From the cell containing the given text, extract its center point as [x, y] coordinate. 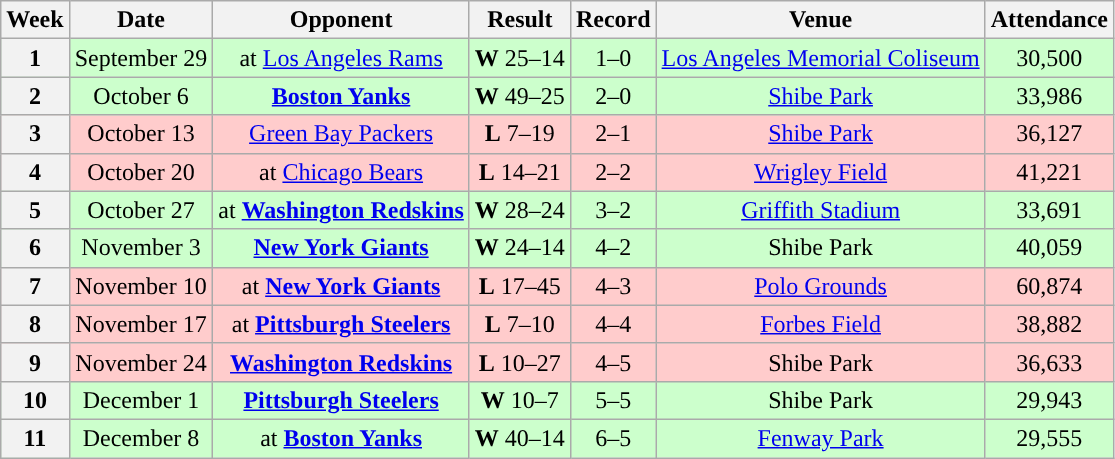
L 14–21 [520, 172]
at New York Giants [341, 286]
Week [35, 20]
Green Bay Packers [341, 134]
7 [35, 286]
November 17 [141, 324]
at Pittsburgh Steelers [341, 324]
Griffith Stadium [820, 210]
38,882 [1049, 324]
33,986 [1049, 96]
Opponent [341, 20]
Los Angeles Memorial Coliseum [820, 58]
W 28–24 [520, 210]
4–4 [613, 324]
L 7–10 [520, 324]
4–3 [613, 286]
6 [35, 248]
Boston Yanks [341, 96]
5 [35, 210]
Attendance [1049, 20]
4–2 [613, 248]
4 [35, 172]
Polo Grounds [820, 286]
L 7–19 [520, 134]
W 40–14 [520, 438]
Fenway Park [820, 438]
Venue [820, 20]
6–5 [613, 438]
2–2 [613, 172]
60,874 [1049, 286]
1–0 [613, 58]
L 10–27 [520, 362]
September 29 [141, 58]
3–2 [613, 210]
November 24 [141, 362]
1 [35, 58]
9 [35, 362]
36,633 [1049, 362]
W 49–25 [520, 96]
36,127 [1049, 134]
L 17–45 [520, 286]
November 3 [141, 248]
December 8 [141, 438]
4–5 [613, 362]
at Boston Yanks [341, 438]
Forbes Field [820, 324]
2 [35, 96]
at Washington Redskins [341, 210]
at Chicago Bears [341, 172]
October 6 [141, 96]
W 25–14 [520, 58]
33,691 [1049, 210]
October 27 [141, 210]
Pittsburgh Steelers [341, 400]
December 1 [141, 400]
41,221 [1049, 172]
10 [35, 400]
W 10–7 [520, 400]
29,555 [1049, 438]
40,059 [1049, 248]
30,500 [1049, 58]
October 20 [141, 172]
New York Giants [341, 248]
Date [141, 20]
29,943 [1049, 400]
8 [35, 324]
November 10 [141, 286]
5–5 [613, 400]
2–0 [613, 96]
3 [35, 134]
Wrigley Field [820, 172]
Washington Redskins [341, 362]
11 [35, 438]
2–1 [613, 134]
at Los Angeles Rams [341, 58]
Record [613, 20]
W 24–14 [520, 248]
Result [520, 20]
October 13 [141, 134]
